For the text-containing cell, return its midpoint in (x, y) coordinate format. 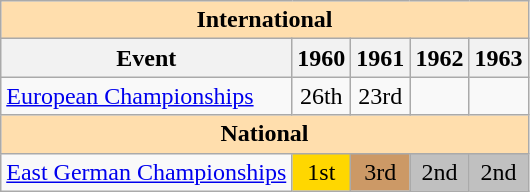
European Championships (146, 96)
23rd (380, 96)
National (264, 134)
1961 (380, 58)
International (264, 20)
1963 (498, 58)
26th (322, 96)
1960 (322, 58)
1962 (440, 58)
Event (146, 58)
3rd (380, 172)
1st (322, 172)
East German Championships (146, 172)
